Return (X, Y) of the center of cell containing provided text 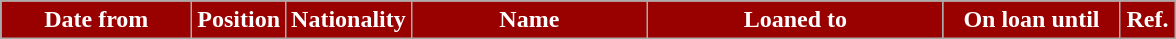
Position (239, 20)
Ref. (1147, 20)
Loaned to (795, 20)
Date from (96, 20)
Nationality (349, 20)
On loan until (1031, 20)
Name (529, 20)
